Return the [x, y] coordinate for the center point of the cell that contains the specified text.  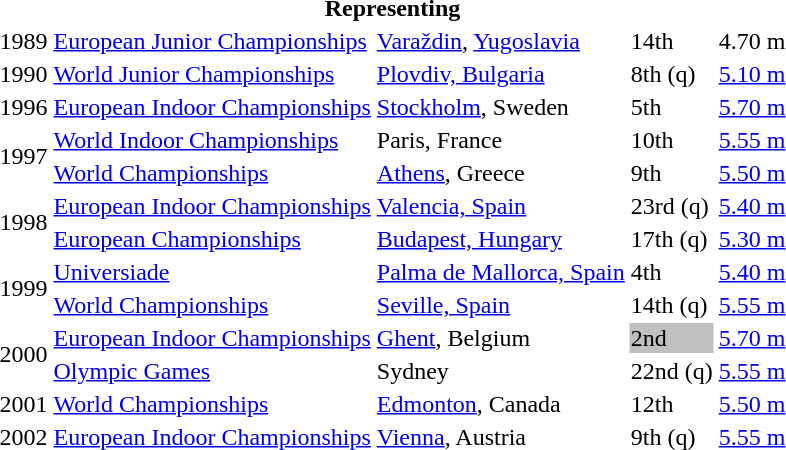
2nd [672, 338]
Paris, France [500, 140]
4th [672, 272]
Varaždin, Yugoslavia [500, 41]
14th [672, 41]
23rd (q) [672, 206]
World Indoor Championships [212, 140]
Ghent, Belgium [500, 338]
14th (q) [672, 305]
12th [672, 404]
Olympic Games [212, 371]
9th [672, 173]
Athens, Greece [500, 173]
Valencia, Spain [500, 206]
22nd (q) [672, 371]
8th (q) [672, 74]
European Championships [212, 239]
17th (q) [672, 239]
Sydney [500, 371]
Palma de Mallorca, Spain [500, 272]
10th [672, 140]
Stockholm, Sweden [500, 107]
Seville, Spain [500, 305]
5th [672, 107]
Budapest, Hungary [500, 239]
Edmonton, Canada [500, 404]
Plovdiv, Bulgaria [500, 74]
Universiade [212, 272]
European Junior Championships [212, 41]
World Junior Championships [212, 74]
